Search for the cell housing the specified text and yield its (x, y) center coordinate. 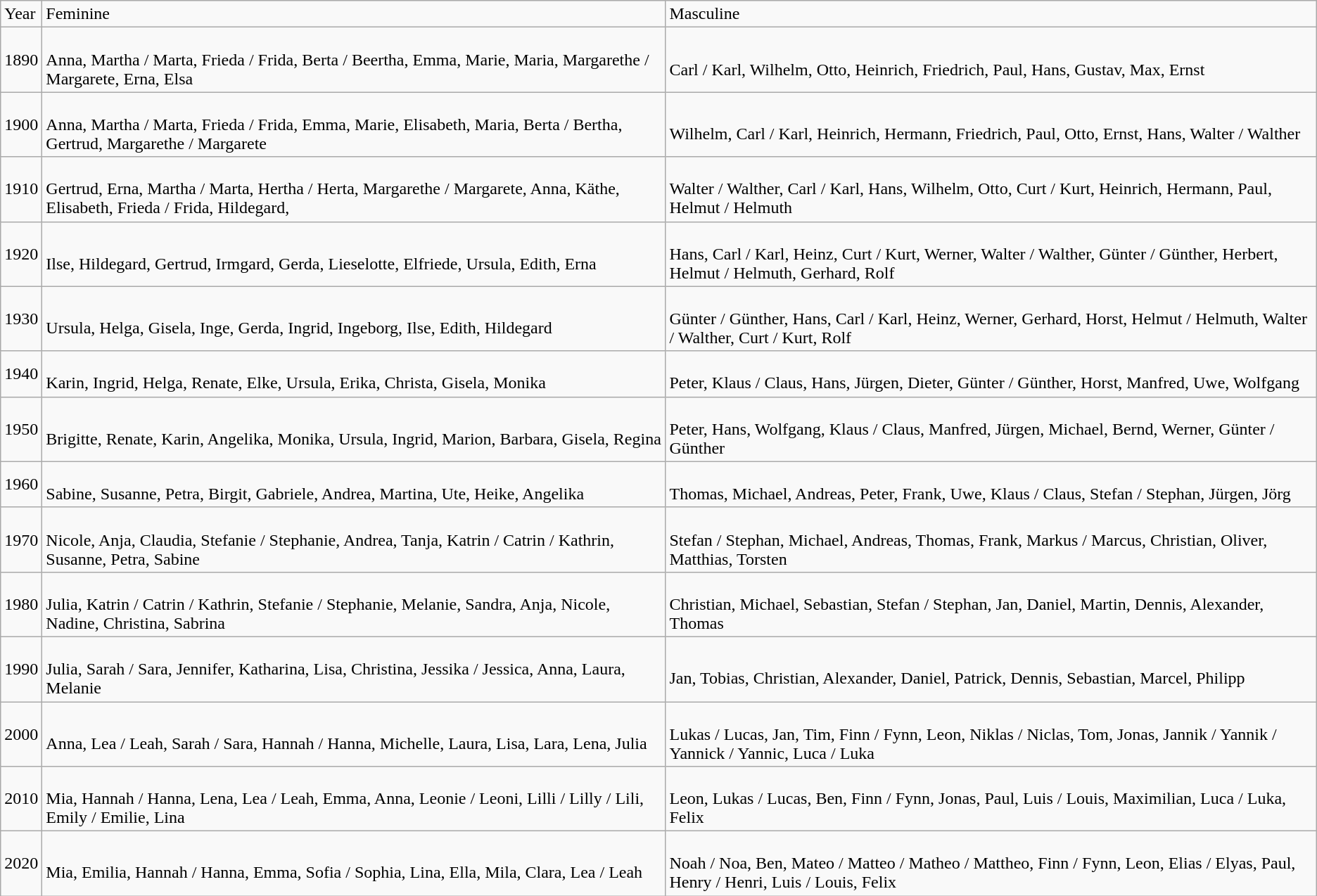
Stefan / Stephan, Michael, Andreas, Thomas, Frank, Markus / Marcus, Christian, Oliver, Matthias, Torsten (991, 539)
1920 (21, 254)
Ilse, Hildegard, Gertrud, Irmgard, Gerda, Lieselotte, Elfriede, Ursula, Edith, Erna (354, 254)
1980 (21, 604)
1970 (21, 539)
Jan, Tobias, Christian, Alexander, Daniel, Patrick, Dennis, Sebastian, Marcel, Philipp (991, 669)
2000 (21, 734)
Wilhelm, Carl / Karl, Heinrich, Hermann, Friedrich, Paul, Otto, Ernst, Hans, Walter / Walther (991, 124)
Noah / Noa, Ben, Mateo / Matteo / Matheo / Mattheo, Finn / Fynn, Leon, Elias / Elyas, Paul, Henry / Henri, Luis / Louis, Felix (991, 864)
Leon, Lukas / Lucas, Ben, Finn / Fynn, Jonas, Paul, Luis / Louis, Maximilian, Luca / Luka, Felix (991, 799)
Hans, Carl / Karl, Heinz, Curt / Kurt, Werner, Walter / Walther, Günter / Günther, Herbert, Helmut / Helmuth, Gerhard, Rolf (991, 254)
Walter / Walther, Carl / Karl, Hans, Wilhelm, Otto, Curt / Kurt, Heinrich, Hermann, Paul, Helmut / Helmuth (991, 189)
1950 (21, 429)
Mia, Emilia, Hannah / Hanna, Emma, Sofia / Sophia, Lina, Ella, Mila, Clara, Lea / Leah (354, 864)
Nicole, Anja, Claudia, Stefanie / Stephanie, Andrea, Tanja, Katrin / Catrin / Kathrin, Susanne, Petra, Sabine (354, 539)
1910 (21, 189)
Ursula, Helga, Gisela, Inge, Gerda, Ingrid, Ingeborg, Ilse, Edith, Hildegard (354, 319)
Carl / Karl, Wilhelm, Otto, Heinrich, Friedrich, Paul, Hans, Gustav, Max, Ernst (991, 60)
Christian, Michael, Sebastian, Stefan / Stephan, Jan, Daniel, Martin, Dennis, Alexander, Thomas (991, 604)
2010 (21, 799)
Günter / Günther, Hans, Carl / Karl, Heinz, Werner, Gerhard, Horst, Helmut / Helmuth, Walter / Walther, Curt / Kurt, Rolf (991, 319)
Brigitte, Renate, Karin, Angelika, Monika, Ursula, Ingrid, Marion, Barbara, Gisela, Regina (354, 429)
1890 (21, 60)
1900 (21, 124)
Anna, Martha / Marta, Frieda / Frida, Emma, Marie, Elisabeth, Maria, Berta / Bertha, Gertrud, Margarethe / Margarete (354, 124)
Peter, Hans, Wolfgang, Klaus / Claus, Manfred, Jürgen, Michael, Bernd, Werner, Günter / Günther (991, 429)
Masculine (991, 14)
Gertrud, Erna, Martha / Marta, Hertha / Herta, Margarethe / Margarete, Anna, Käthe, Elisabeth, Frieda / Frida, Hildegard, (354, 189)
Mia, Hannah / Hanna, Lena, Lea / Leah, Emma, Anna, Leonie / Leoni, Lilli / Lilly / Lili, Emily / Emilie, Lina (354, 799)
1940 (21, 374)
Lukas / Lucas, Jan, Tim, Finn / Fynn, Leon, Niklas / Niclas, Tom, Jonas, Jannik / Yannik / Yannick / Yannic, Luca / Luka (991, 734)
Julia, Sarah / Sara, Jennifer, Katharina, Lisa, Christina, Jessika / Jessica, Anna, Laura, Melanie (354, 669)
Year (21, 14)
1930 (21, 319)
Julia, Katrin / Catrin / Kathrin, Stefanie / Stephanie, Melanie, Sandra, Anja, Nicole, Nadine, Christina, Sabrina (354, 604)
2020 (21, 864)
Anna, Martha / Marta, Frieda / Frida, Berta / Beertha, Emma, Marie, Maria, Margarethe / Margarete, Erna, Elsa (354, 60)
1990 (21, 669)
Sabine, Susanne, Petra, Birgit, Gabriele, Andrea, Martina, Ute, Heike, Angelika (354, 484)
1960 (21, 484)
Anna, Lea / Leah, Sarah / Sara, Hannah / Hanna, Michelle, Laura, Lisa, Lara, Lena, Julia (354, 734)
Peter, Klaus / Claus, Hans, Jürgen, Dieter, Günter / Günther, Horst, Manfred, Uwe, Wolfgang (991, 374)
Thomas, Michael, Andreas, Peter, Frank, Uwe, Klaus / Claus, Stefan / Stephan, Jürgen, Jörg (991, 484)
Karin, Ingrid, Helga, Renate, Elke, Ursula, Erika, Christa, Gisela, Monika (354, 374)
Feminine (354, 14)
